Locate the cell with the specified text and output its (X, Y) center coordinate. 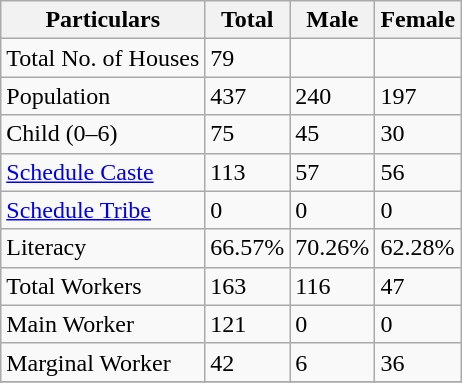
75 (248, 134)
Female (418, 20)
36 (418, 362)
47 (418, 286)
62.28% (418, 248)
113 (248, 172)
240 (332, 96)
56 (418, 172)
Total (248, 20)
Population (103, 96)
Total No. of Houses (103, 58)
6 (332, 362)
66.57% (248, 248)
45 (332, 134)
116 (332, 286)
121 (248, 324)
Child (0–6) (103, 134)
70.26% (332, 248)
Male (332, 20)
30 (418, 134)
Schedule Caste (103, 172)
Total Workers (103, 286)
437 (248, 96)
79 (248, 58)
Marginal Worker (103, 362)
197 (418, 96)
Particulars (103, 20)
Main Worker (103, 324)
Schedule Tribe (103, 210)
42 (248, 362)
Literacy (103, 248)
57 (332, 172)
163 (248, 286)
